Pinpoint the cell where the given text exists, returning its [x, y] midpoint coordinate. 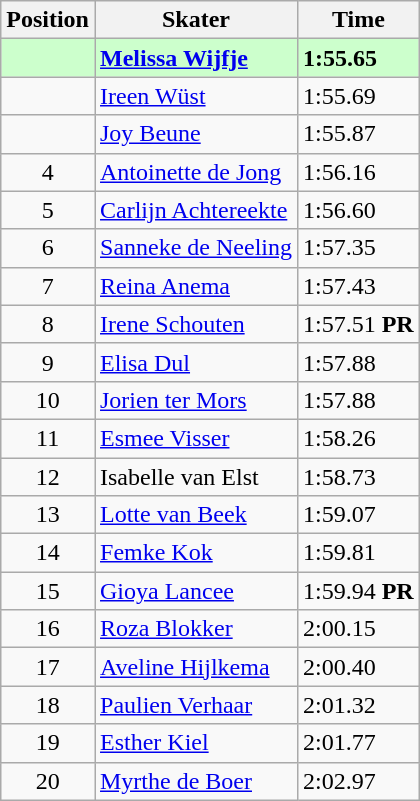
19 [48, 743]
2:01.32 [358, 705]
1:57.43 [358, 286]
20 [48, 781]
11 [48, 438]
Myrthe de Boer [196, 781]
7 [48, 286]
1:55.65 [358, 58]
2:01.77 [358, 743]
4 [48, 172]
2:00.15 [358, 629]
1:55.87 [358, 134]
13 [48, 515]
12 [48, 477]
Joy Beune [196, 134]
1:56.60 [358, 210]
6 [48, 248]
18 [48, 705]
9 [48, 362]
10 [48, 400]
1:56.16 [358, 172]
Antoinette de Jong [196, 172]
2:02.97 [358, 781]
8 [48, 324]
Isabelle van Elst [196, 477]
14 [48, 553]
Esmee Visser [196, 438]
Gioya Lancee [196, 591]
Elisa Dul [196, 362]
1:58.73 [358, 477]
Sanneke de Neeling [196, 248]
Femke Kok [196, 553]
Roza Blokker [196, 629]
Reina Anema [196, 286]
Position [48, 20]
1:59.81 [358, 553]
Jorien ter Mors [196, 400]
17 [48, 667]
1:55.69 [358, 96]
5 [48, 210]
Skater [196, 20]
16 [48, 629]
1:59.07 [358, 515]
Irene Schouten [196, 324]
Ireen Wüst [196, 96]
1:58.26 [358, 438]
1:57.35 [358, 248]
Time [358, 20]
1:57.51 PR [358, 324]
Paulien Verhaar [196, 705]
Melissa Wijfje [196, 58]
Aveline Hijlkema [196, 667]
Lotte van Beek [196, 515]
2:00.40 [358, 667]
Esther Kiel [196, 743]
Carlijn Achtereekte [196, 210]
1:59.94 PR [358, 591]
15 [48, 591]
